Locate the cell with the specified text and output its [x, y] center coordinate. 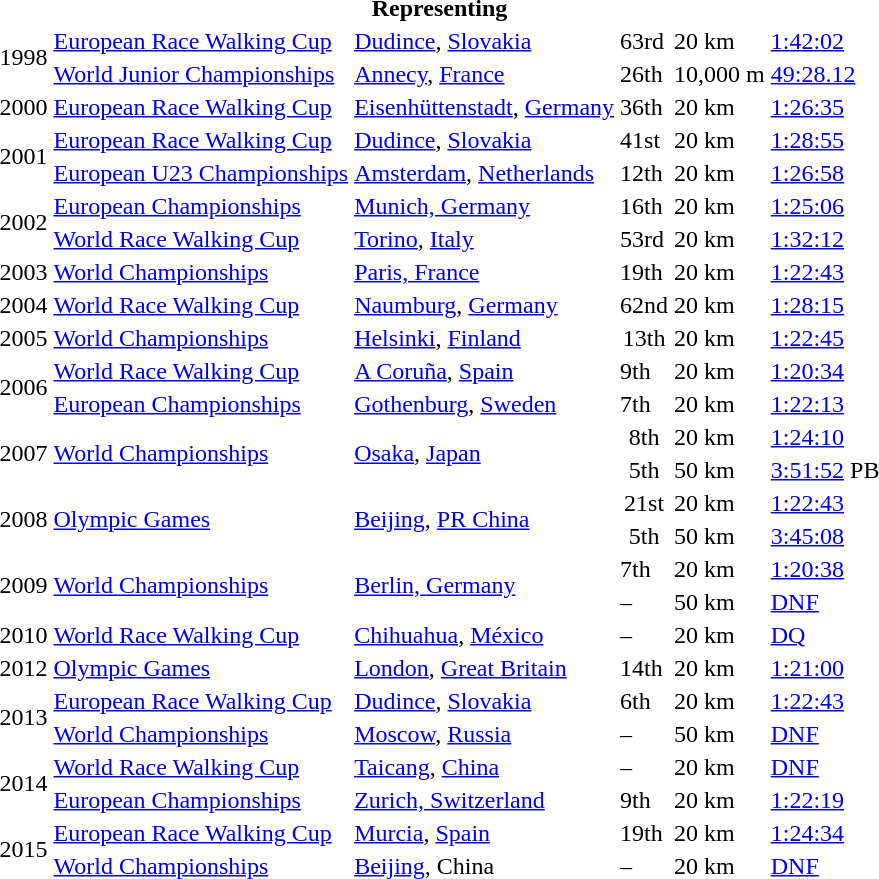
16th [644, 206]
6th [644, 701]
Amsterdam, Netherlands [484, 173]
Taicang, China [484, 767]
21st [644, 503]
36th [644, 107]
14th [644, 668]
London, Great Britain [484, 668]
Munich, Germany [484, 206]
European U23 Championships [201, 173]
A Coruña, Spain [484, 371]
8th [644, 437]
Moscow, Russia [484, 734]
63rd [644, 41]
Zurich, Switzerland [484, 800]
Torino, Italy [484, 239]
53rd [644, 239]
26th [644, 74]
Beijing, PR China [484, 520]
62nd [644, 305]
41st [644, 140]
Eisenhüttenstadt, Germany [484, 107]
Naumburg, Germany [484, 305]
Murcia, Spain [484, 833]
13th [644, 338]
Helsinki, Finland [484, 338]
Chihuahua, México [484, 635]
10,000 m [720, 74]
12th [644, 173]
Gothenburg, Sweden [484, 404]
Osaka, Japan [484, 454]
Berlin, Germany [484, 586]
Paris, France [484, 272]
World Junior Championships [201, 74]
Annecy, France [484, 74]
